Return [x, y] of the center of cell containing provided text 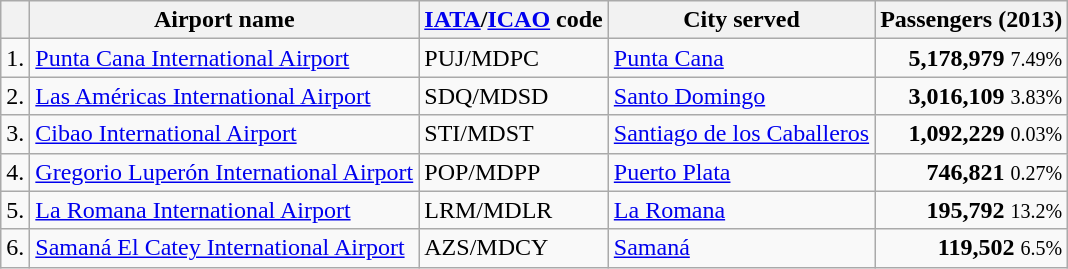
2. [16, 96]
5,178,979 7.49% [972, 58]
La Romana [741, 210]
Samaná [741, 248]
3. [16, 134]
Punta Cana International Airport [224, 58]
Santo Domingo [741, 96]
LRM/MDLR [514, 210]
Santiago de los Caballeros [741, 134]
Gregorio Luperón International Airport [224, 172]
119,502 6.5% [972, 248]
City served [741, 20]
PUJ/MDPC [514, 58]
5. [16, 210]
Cibao International Airport [224, 134]
SDQ/MDSD [514, 96]
746,821 0.27% [972, 172]
Las Américas International Airport [224, 96]
STI/MDST [514, 134]
195,792 13.2% [972, 210]
3,016,109 3.83% [972, 96]
1,092,229 0.03% [972, 134]
Samaná El Catey International Airport [224, 248]
1. [16, 58]
AZS/MDCY [514, 248]
6. [16, 248]
Passengers (2013) [972, 20]
4. [16, 172]
Punta Cana [741, 58]
Airport name [224, 20]
La Romana International Airport [224, 210]
IATA/ICAO code [514, 20]
POP/MDPP [514, 172]
Puerto Plata [741, 172]
